From the cell containing the given text, extract its center point as (X, Y) coordinate. 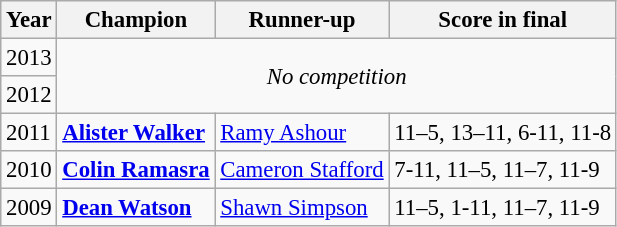
Colin Ramasra (136, 170)
Cameron Stafford (302, 170)
Ramy Ashour (302, 133)
No competition (337, 76)
7-11, 11–5, 11–7, 11-9 (502, 170)
2012 (29, 95)
2009 (29, 208)
2011 (29, 133)
Shawn Simpson (302, 208)
Champion (136, 20)
Year (29, 20)
Runner-up (302, 20)
2010 (29, 170)
11–5, 13–11, 6-11, 11-8 (502, 133)
Alister Walker (136, 133)
2013 (29, 58)
Dean Watson (136, 208)
Score in final (502, 20)
11–5, 1-11, 11–7, 11-9 (502, 208)
